For the text-containing cell, return its midpoint in (X, Y) coordinate format. 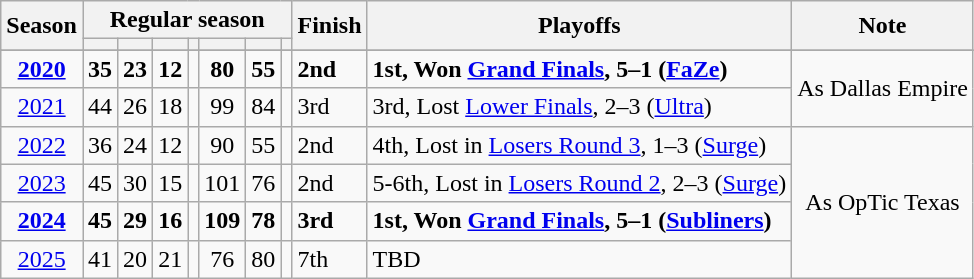
26 (136, 107)
24 (136, 145)
20 (136, 259)
35 (100, 69)
As OpTic Texas (883, 202)
21 (170, 259)
29 (136, 221)
23 (136, 69)
18 (170, 107)
1st, Won Grand Finals, 5–1 (Subliners) (580, 221)
2021 (42, 107)
2025 (42, 259)
TBD (580, 259)
Regular season (186, 20)
90 (222, 145)
15 (170, 183)
2022 (42, 145)
2024 (42, 221)
Playoffs (580, 26)
2020 (42, 69)
Note (883, 26)
5-6th, Lost in Losers Round 2, 2–3 (Surge) (580, 183)
36 (100, 145)
7th (330, 259)
As Dallas Empire (883, 88)
99 (222, 107)
16 (170, 221)
109 (222, 221)
Season (42, 26)
41 (100, 259)
1st, Won Grand Finals, 5–1 (FaZe) (580, 69)
Finish (330, 26)
44 (100, 107)
30 (136, 183)
101 (222, 183)
3rd, Lost Lower Finals, 2–3 (Ultra) (580, 107)
4th, Lost in Losers Round 3, 1–3 (Surge) (580, 145)
84 (264, 107)
2023 (42, 183)
78 (264, 221)
